Pinpoint the cell where the given text exists, returning its (X, Y) midpoint coordinate. 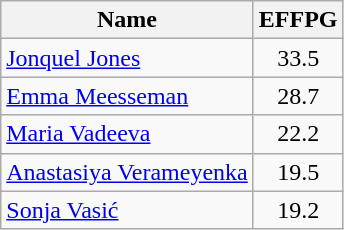
Emma Meesseman (128, 96)
Name (128, 20)
19.2 (298, 210)
Sonja Vasić (128, 210)
22.2 (298, 134)
Jonquel Jones (128, 58)
33.5 (298, 58)
28.7 (298, 96)
Anastasiya Verameyenka (128, 172)
EFFPG (298, 20)
Maria Vadeeva (128, 134)
19.5 (298, 172)
